Identify which cell holds the provided text, then report its [X, Y] central coordinate. 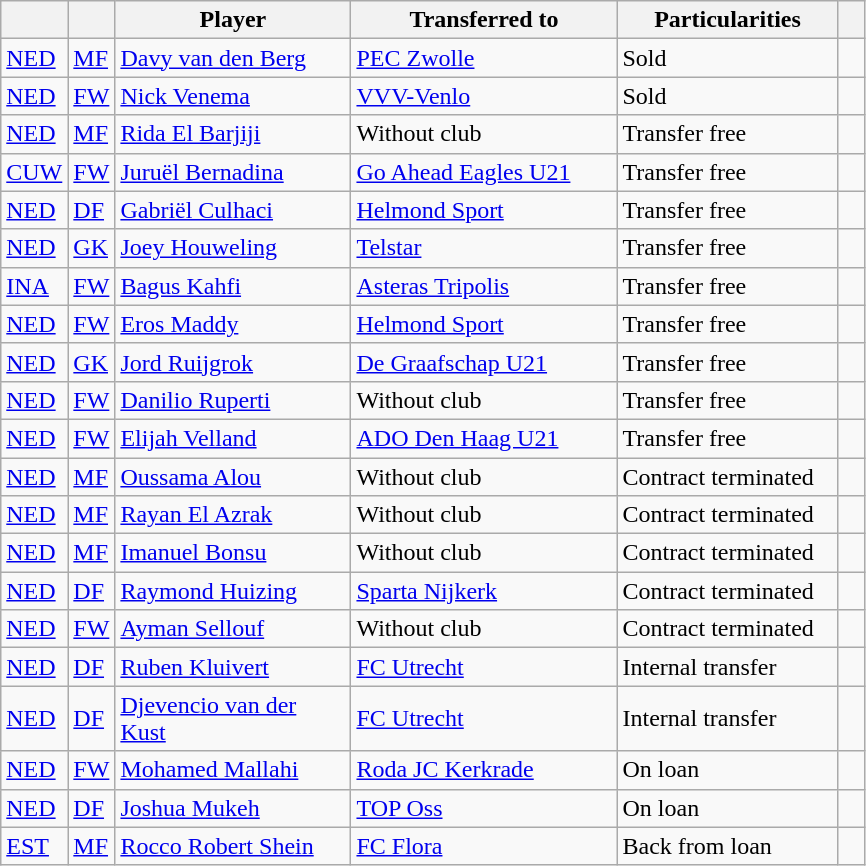
Player [233, 20]
Ayman Sellouf [233, 629]
Elijah Velland [233, 438]
Eros Maddy [233, 324]
Asteras Tripolis [484, 286]
Danilio Ruperti [233, 400]
ADO Den Haag U21 [484, 438]
Nick Venema [233, 96]
Juruël Bernadina [233, 172]
Sparta Nijkerk [484, 591]
FC Flora [484, 846]
Mohamed Mallahi [233, 770]
VVV-Venlo [484, 96]
Bagus Kahfi [233, 286]
Djevencio van der Kust [233, 718]
Ruben Kluivert [233, 667]
Oussama Alou [233, 477]
CUW [34, 172]
Rida El Barjiji [233, 134]
Davy van den Berg [233, 58]
Joey Houweling [233, 248]
INA [34, 286]
Joshua Mukeh [233, 808]
Jord Ruijgrok [233, 362]
Go Ahead Eagles U21 [484, 172]
PEC Zwolle [484, 58]
Rayan El Azrak [233, 515]
Telstar [484, 248]
Imanuel Bonsu [233, 553]
EST [34, 846]
Raymond Huizing [233, 591]
Gabriël Culhaci [233, 210]
Rocco Robert Shein [233, 846]
Transferred to [484, 20]
Roda JC Kerkrade [484, 770]
De Graafschap U21 [484, 362]
TOP Oss [484, 808]
Back from loan [728, 846]
Particularities [728, 20]
